Return the (X, Y) coordinate for the center point of the cell that contains the specified text.  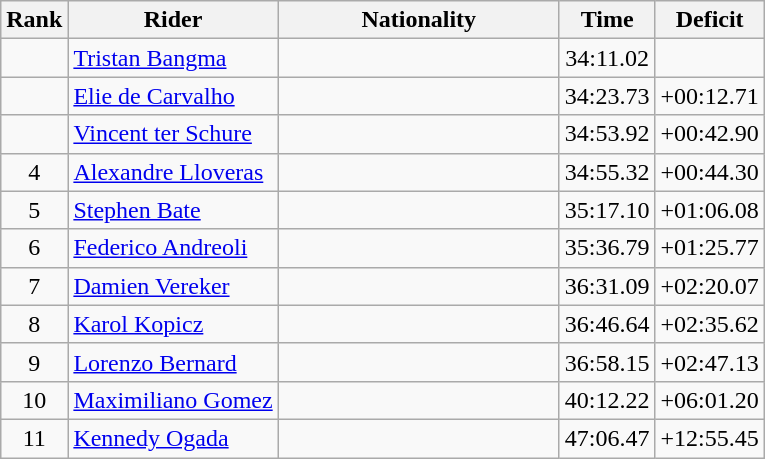
5 (34, 210)
36:58.15 (607, 362)
34:23.73 (607, 96)
+00:12.71 (710, 96)
Kennedy Ogada (173, 438)
Elie de Carvalho (173, 96)
47:06.47 (607, 438)
Rank (34, 20)
Tristan Bangma (173, 58)
+02:20.07 (710, 286)
36:31.09 (607, 286)
34:55.32 (607, 172)
Alexandre Lloveras (173, 172)
Time (607, 20)
Deficit (710, 20)
Lorenzo Bernard (173, 362)
Damien Vereker (173, 286)
Nationality (418, 20)
Vincent ter Schure (173, 134)
+00:44.30 (710, 172)
Federico Andreoli (173, 248)
+00:42.90 (710, 134)
+01:06.08 (710, 210)
+12:55.45 (710, 438)
+02:47.13 (710, 362)
+06:01.20 (710, 400)
36:46.64 (607, 324)
40:12.22 (607, 400)
+01:25.77 (710, 248)
9 (34, 362)
8 (34, 324)
35:36.79 (607, 248)
+02:35.62 (710, 324)
Karol Kopicz (173, 324)
35:17.10 (607, 210)
4 (34, 172)
34:11.02 (607, 58)
34:53.92 (607, 134)
6 (34, 248)
Maximiliano Gomez (173, 400)
11 (34, 438)
Rider (173, 20)
Stephen Bate (173, 210)
10 (34, 400)
7 (34, 286)
